Provide the (x, y) coordinate of the cell's center where the given text is located.  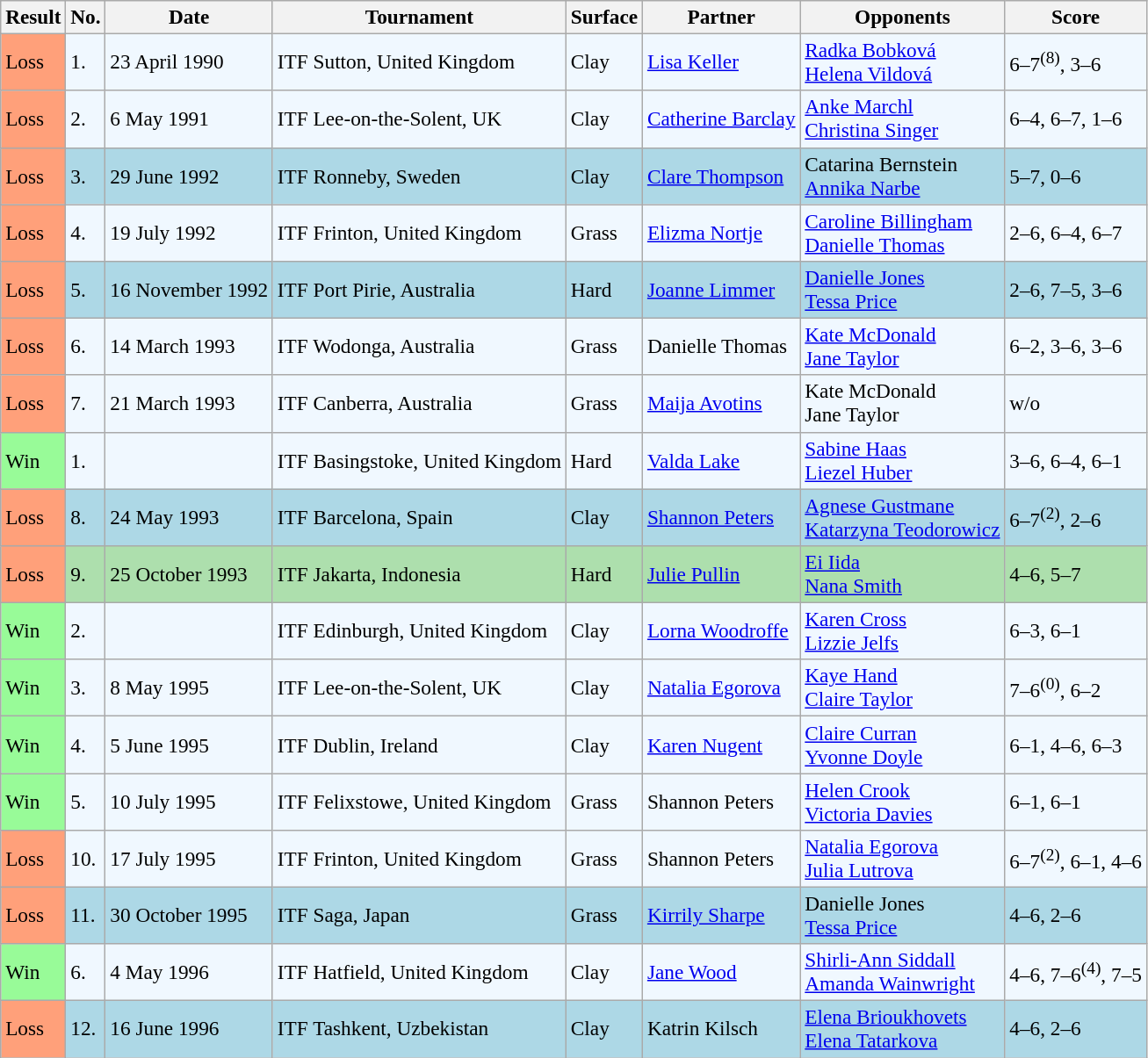
ITF Wodonga, Australia (419, 346)
Claire Curran Yvonne Doyle (903, 745)
12. (86, 1029)
Katrin Kilsch (720, 1029)
Lisa Keller (720, 61)
Anke Marchl Christina Singer (903, 119)
Radka Bobková Helena Vildová (903, 61)
w/o (1075, 404)
6–7(8), 3–6 (1075, 61)
8. (86, 516)
Valda Lake (720, 460)
6–3, 6–1 (1075, 630)
24 May 1993 (189, 516)
Lorna Woodroffe (720, 630)
6–4, 6–7, 1–6 (1075, 119)
Catarina Bernstein Annika Narbe (903, 176)
Tournament (419, 17)
ITF Barcelona, Spain (419, 516)
Result (33, 17)
Agnese Gustmane Katarzyna Teodorowicz (903, 516)
Helen Crook Victoria Davies (903, 801)
14 March 1993 (189, 346)
ITF Basingstoke, United Kingdom (419, 460)
Elizma Nortje (720, 232)
Maija Avotins (720, 404)
ITF Canberra, Australia (419, 404)
Natalia Egorova (720, 688)
Natalia Egorova Julia Lutrova (903, 859)
11. (86, 915)
6–2, 3–6, 3–6 (1075, 346)
10 July 1995 (189, 801)
6–7(2), 6–1, 4–6 (1075, 859)
17 July 1995 (189, 859)
3–6, 6–4, 6–1 (1075, 460)
6–1, 4–6, 6–3 (1075, 745)
5 June 1995 (189, 745)
Karen Cross Lizzie Jelfs (903, 630)
Opponents (903, 17)
5–7, 0–6 (1075, 176)
ITF Dublin, Ireland (419, 745)
ITF Sutton, United Kingdom (419, 61)
Karen Nugent (720, 745)
21 March 1993 (189, 404)
Shirli-Ann Siddall Amanda Wainwright (903, 973)
4 May 1996 (189, 973)
2–6, 7–5, 3–6 (1075, 290)
Danielle Thomas (720, 346)
Sabine Haas Liezel Huber (903, 460)
Caroline Billingham Danielle Thomas (903, 232)
Catherine Barclay (720, 119)
7. (86, 404)
16 November 1992 (189, 290)
10. (86, 859)
Kaye Hand Claire Taylor (903, 688)
Kirrily Sharpe (720, 915)
9. (86, 574)
No. (86, 17)
Joanne Limmer (720, 290)
ITF Ronneby, Sweden (419, 176)
19 July 1992 (189, 232)
30 October 1995 (189, 915)
Jane Wood (720, 973)
4–6, 5–7 (1075, 574)
Date (189, 17)
ITF Hatfield, United Kingdom (419, 973)
6–7(2), 2–6 (1075, 516)
Surface (604, 17)
ITF Edinburgh, United Kingdom (419, 630)
ITF Port Pirie, Australia (419, 290)
4–6, 7–6(4), 7–5 (1075, 973)
Clare Thompson (720, 176)
ITF Saga, Japan (419, 915)
16 June 1996 (189, 1029)
23 April 1990 (189, 61)
Julie Pullin (720, 574)
6 May 1991 (189, 119)
Ei Iida Nana Smith (903, 574)
Elena Brioukhovets Elena Tatarkova (903, 1029)
ITF Jakarta, Indonesia (419, 574)
2–6, 6–4, 6–7 (1075, 232)
ITF Felixstowe, United Kingdom (419, 801)
7–6(0), 6–2 (1075, 688)
Partner (720, 17)
ITF Tashkent, Uzbekistan (419, 1029)
6–1, 6–1 (1075, 801)
29 June 1992 (189, 176)
8 May 1995 (189, 688)
25 October 1993 (189, 574)
Score (1075, 17)
